Find where the given text appears and provide that cell's center as (x, y) coordinate. 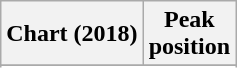
Chart (2018) (72, 34)
Peakposition (189, 34)
